Locate the cell with the specified text and output its [x, y] center coordinate. 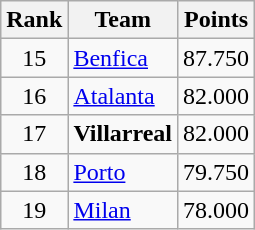
Villarreal [123, 134]
Porto [123, 172]
Milan [123, 210]
Rank [34, 20]
Atalanta [123, 96]
79.750 [216, 172]
78.000 [216, 210]
17 [34, 134]
87.750 [216, 58]
18 [34, 172]
Points [216, 20]
Benfica [123, 58]
Team [123, 20]
15 [34, 58]
16 [34, 96]
19 [34, 210]
